Output the (x, y) coordinate of the center of the cell containing the given text.  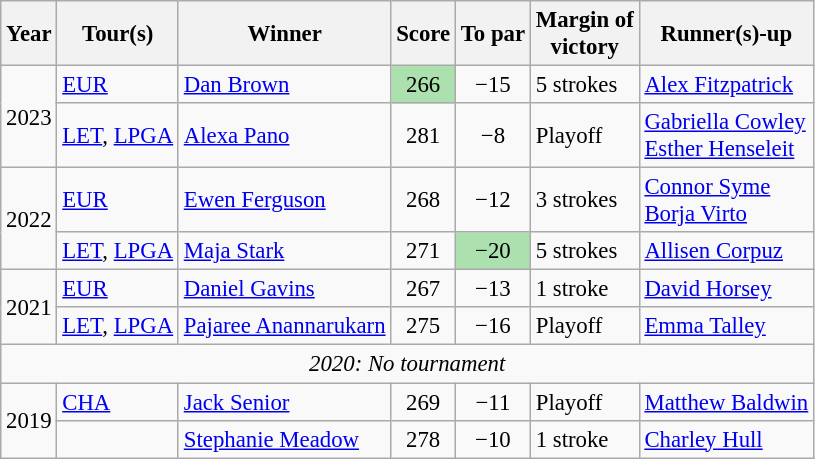
−8 (492, 136)
Connor Syme Borja Virto (726, 200)
Ewen Ferguson (284, 200)
CHA (118, 402)
Runner(s)-up (726, 34)
Winner (284, 34)
2022 (29, 219)
Year (29, 34)
2020: No tournament (408, 364)
−12 (492, 200)
271 (424, 251)
Emma Talley (726, 327)
−11 (492, 402)
Matthew Baldwin (726, 402)
−16 (492, 327)
281 (424, 136)
Alex Fitzpatrick (726, 85)
Gabriella Cowley Esther Henseleit (726, 136)
David Horsey (726, 289)
275 (424, 327)
−13 (492, 289)
2023 (29, 117)
Pajaree Anannarukarn (284, 327)
−15 (492, 85)
266 (424, 85)
268 (424, 200)
Allisen Corpuz (726, 251)
278 (424, 439)
To par (492, 34)
2019 (29, 420)
−10 (492, 439)
Tour(s) (118, 34)
267 (424, 289)
Maja Stark (284, 251)
2021 (29, 308)
Charley Hull (726, 439)
Margin ofvictory (584, 34)
Daniel Gavins (284, 289)
−20 (492, 251)
Score (424, 34)
269 (424, 402)
Alexa Pano (284, 136)
Jack Senior (284, 402)
3 strokes (584, 200)
Stephanie Meadow (284, 439)
Dan Brown (284, 85)
